Return the [X, Y] coordinate for the center point of the cell that contains the specified text.  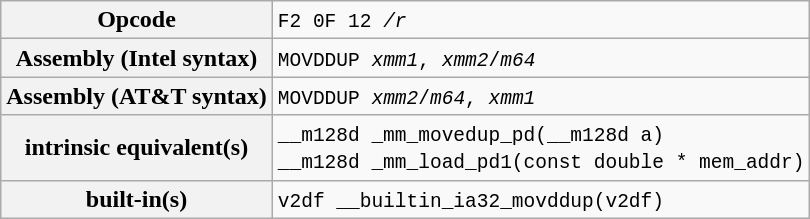
MOVDDUP xmm1, xmm2/m64 [541, 58]
__m128d _mm_movedup_pd(__m128d a)__m128d _mm_load_pd1(const double * mem_addr) [541, 148]
Assembly (Intel syntax) [137, 58]
Assembly (AT&T syntax) [137, 96]
v2df __builtin_ia32_movddup(v2df) [541, 199]
built-in(s) [137, 199]
Opcode [137, 20]
intrinsic equivalent(s) [137, 148]
MOVDDUP xmm2/m64, xmm1 [541, 96]
F2 0F 12 /r [541, 20]
